Pinpoint the cell where the given text exists, returning its [x, y] midpoint coordinate. 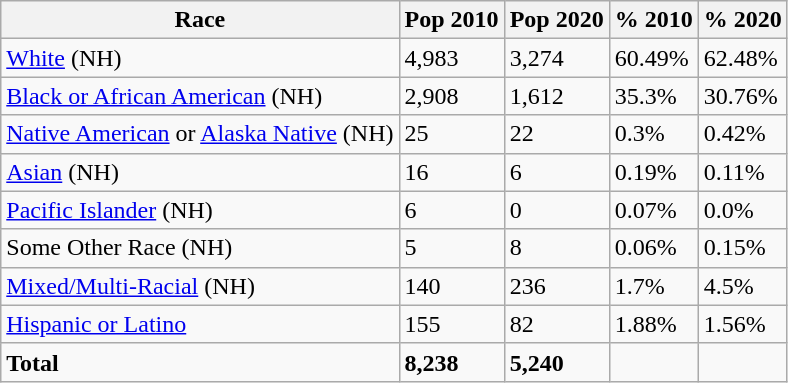
Total [200, 362]
62.48% [742, 58]
% 2010 [654, 20]
0.15% [742, 248]
Pop 2010 [452, 20]
White (NH) [200, 58]
30.76% [742, 96]
3,274 [556, 58]
236 [556, 286]
0.3% [654, 134]
0.19% [654, 172]
% 2020 [742, 20]
25 [452, 134]
60.49% [654, 58]
Pacific Islander (NH) [200, 210]
82 [556, 324]
155 [452, 324]
16 [452, 172]
Asian (NH) [200, 172]
Black or African American (NH) [200, 96]
2,908 [452, 96]
35.3% [654, 96]
0.0% [742, 210]
4.5% [742, 286]
8 [556, 248]
1.7% [654, 286]
1.56% [742, 324]
1.88% [654, 324]
140 [452, 286]
Some Other Race (NH) [200, 248]
4,983 [452, 58]
0.06% [654, 248]
Pop 2020 [556, 20]
0.11% [742, 172]
Native American or Alaska Native (NH) [200, 134]
5 [452, 248]
8,238 [452, 362]
0 [556, 210]
Hispanic or Latino [200, 324]
Race [200, 20]
22 [556, 134]
1,612 [556, 96]
0.07% [654, 210]
0.42% [742, 134]
Mixed/Multi-Racial (NH) [200, 286]
5,240 [556, 362]
